Identify which cell holds the provided text, then report its (x, y) central coordinate. 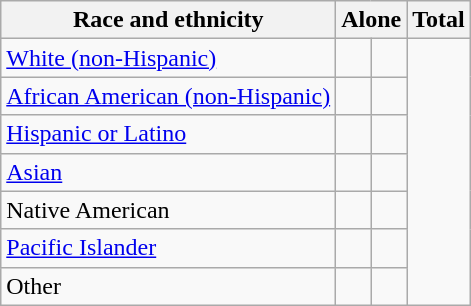
Native American (168, 210)
Pacific Islander (168, 248)
Alone (372, 20)
Hispanic or Latino (168, 134)
Asian (168, 172)
Race and ethnicity (168, 20)
White (non-Hispanic) (168, 58)
Other (168, 286)
African American (non-Hispanic) (168, 96)
Total (439, 20)
